Locate the cell with the specified text and output its [X, Y] center coordinate. 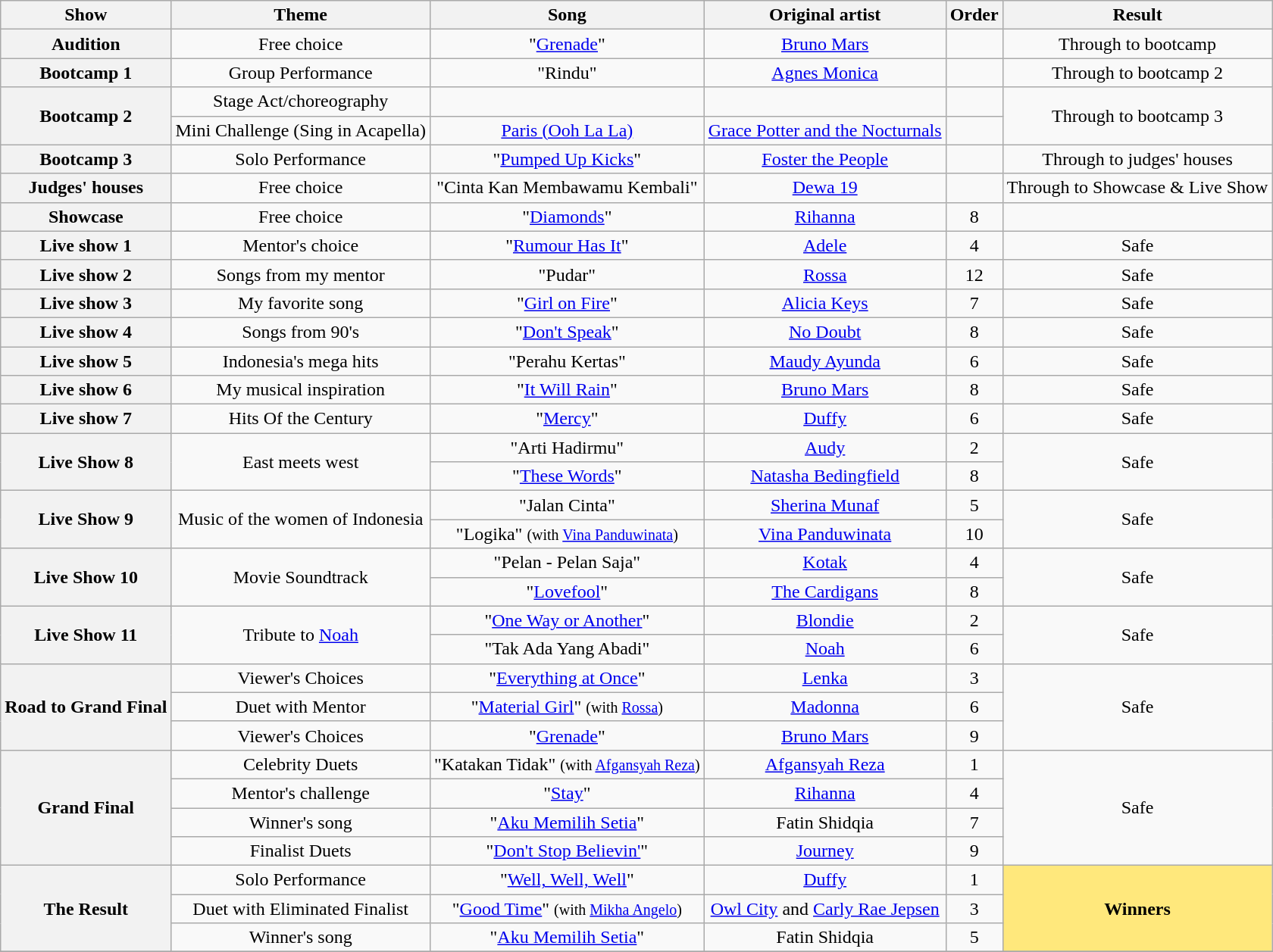
Alicia Keys [824, 303]
"Logika" (with Vina Panduwinata) [568, 534]
Noah [824, 649]
Live Show 10 [86, 577]
Songs from my mentor [301, 274]
Live Show 9 [86, 520]
Owl City and Carly Rae Jepsen [824, 909]
10 [974, 534]
Bootcamp 3 [86, 159]
"Pudar" [568, 274]
Mentor's choice [301, 245]
Mini Challenge (Sing in Acapella) [301, 130]
East meets west [301, 462]
Winners [1137, 909]
"It Will Rain" [568, 390]
Vina Panduwinata [824, 534]
Blondie [824, 620]
Grand Final [86, 807]
"Girl on Fire" [568, 303]
Through to Showcase & Live Show [1137, 188]
Grace Potter and the Nocturnals [824, 130]
Through to bootcamp [1137, 44]
"Rumour Has It" [568, 245]
Showcase [86, 217]
Live show 7 [86, 419]
Music of the women of Indonesia [301, 520]
Songs from 90's [301, 332]
"Don't Stop Believin'" [568, 851]
"Don't Speak" [568, 332]
Paris (Ooh La La) [568, 130]
Original artist [824, 15]
Kotak [824, 563]
Agnes Monica [824, 73]
"Everything at Once" [568, 678]
"Rindu" [568, 73]
"Material Girl" (with Rossa) [568, 707]
"Tak Ada Yang Abadi" [568, 649]
"Stay" [568, 793]
"Jalan Cinta" [568, 505]
"Pelan - Pelan Saja" [568, 563]
Live show 6 [86, 390]
Road to Grand Final [86, 707]
Duet with Eliminated Finalist [301, 909]
Journey [824, 851]
"Lovefool" [568, 591]
Movie Soundtrack [301, 577]
Hits Of the Century [301, 419]
Live show 3 [86, 303]
"Good Time" (with Mikha Angelo) [568, 909]
Through to bootcamp 2 [1137, 73]
Result [1137, 15]
"Pumped Up Kicks" [568, 159]
Mentor's challenge [301, 793]
Indonesia's mega hits [301, 361]
Maudy Ayunda [824, 361]
Dewa 19 [824, 188]
Live show 2 [86, 274]
12 [974, 274]
The Result [86, 909]
Live show 4 [86, 332]
Duet with Mentor [301, 707]
My favorite song [301, 303]
"One Way or Another" [568, 620]
"Perahu Kertas" [568, 361]
Bootcamp 1 [86, 73]
"Cinta Kan Membawamu Kembali" [568, 188]
Theme [301, 15]
Through to judges' houses [1137, 159]
Live Show 11 [86, 635]
Bootcamp 2 [86, 116]
Audy [824, 448]
Song [568, 15]
Celebrity Duets [301, 764]
Show [86, 15]
Natasha Bedingfield [824, 476]
Lenka [824, 678]
"Arti Hadirmu" [568, 448]
Through to bootcamp 3 [1137, 116]
Sherina Munaf [824, 505]
Judges' houses [86, 188]
"Katakan Tidak" (with Afgansyah Reza) [568, 764]
Afgansyah Reza [824, 764]
My musical inspiration [301, 390]
"These Words" [568, 476]
"Diamonds" [568, 217]
The Cardigans [824, 591]
Audition [86, 44]
Live show 5 [86, 361]
Rossa [824, 274]
No Doubt [824, 332]
Madonna [824, 707]
Stage Act/choreography [301, 101]
"Well, Well, Well" [568, 880]
Live show 1 [86, 245]
Adele [824, 245]
Group Performance [301, 73]
Foster the People [824, 159]
Order [974, 15]
Finalist Duets [301, 851]
"Mercy" [568, 419]
Tribute to Noah [301, 635]
Live Show 8 [86, 462]
